From the cell containing the given text, extract its center point as (X, Y) coordinate. 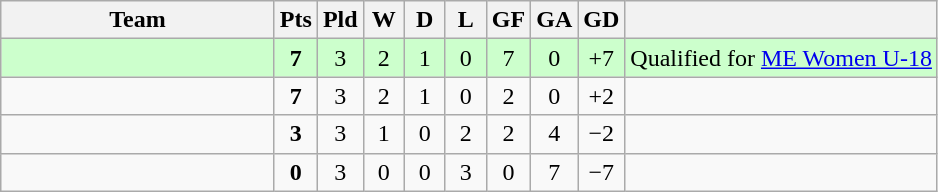
+7 (602, 58)
−2 (602, 134)
Pld (340, 20)
Team (138, 20)
D (424, 20)
+2 (602, 96)
Pts (296, 20)
4 (554, 134)
L (466, 20)
GF (508, 20)
W (384, 20)
GD (602, 20)
GA (554, 20)
−7 (602, 172)
Qualified for ME Women U-18 (782, 58)
